Return (X, Y) of the center of cell containing provided text 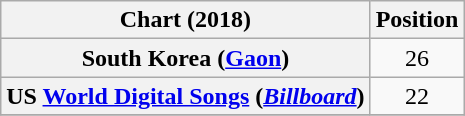
22 (417, 96)
26 (417, 58)
Chart (2018) (186, 20)
US World Digital Songs (Billboard) (186, 96)
South Korea (Gaon) (186, 58)
Position (417, 20)
